Detect which cell encompasses the target text, then output its (x, y) center coordinate. 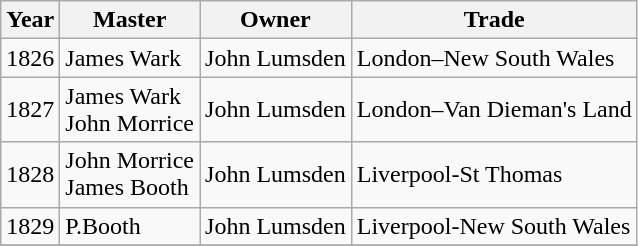
P.Booth (130, 226)
John Morrice James Booth (130, 174)
1829 (30, 226)
London–New South Wales (494, 58)
Year (30, 20)
London–Van Dieman's Land (494, 110)
Liverpool-New South Wales (494, 226)
Owner (276, 20)
James WarkJohn Morrice (130, 110)
1827 (30, 110)
Master (130, 20)
Liverpool-St Thomas (494, 174)
James Wark (130, 58)
1826 (30, 58)
1828 (30, 174)
Trade (494, 20)
